Scan for the cell matching the given text and deliver its [X, Y] coordinate at center. 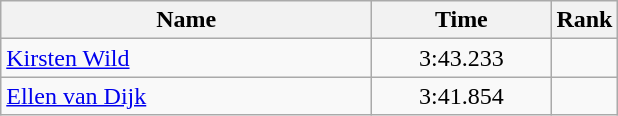
Kirsten Wild [186, 58]
Ellen van Dijk [186, 96]
Rank [584, 20]
Name [186, 20]
Time [462, 20]
3:41.854 [462, 96]
3:43.233 [462, 58]
